Find where the given text appears and provide that cell's center as [X, Y] coordinate. 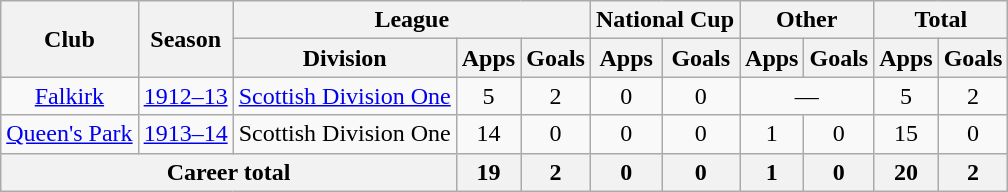
1913–14 [186, 134]
Falkirk [70, 96]
Division [344, 58]
19 [488, 172]
1912–13 [186, 96]
Career total [229, 172]
— [807, 96]
20 [906, 172]
14 [488, 134]
Other [807, 20]
Season [186, 39]
Queen's Park [70, 134]
Club [70, 39]
Total [941, 20]
15 [906, 134]
League [412, 20]
National Cup [664, 20]
